Identify which cell holds the provided text, then report its (X, Y) central coordinate. 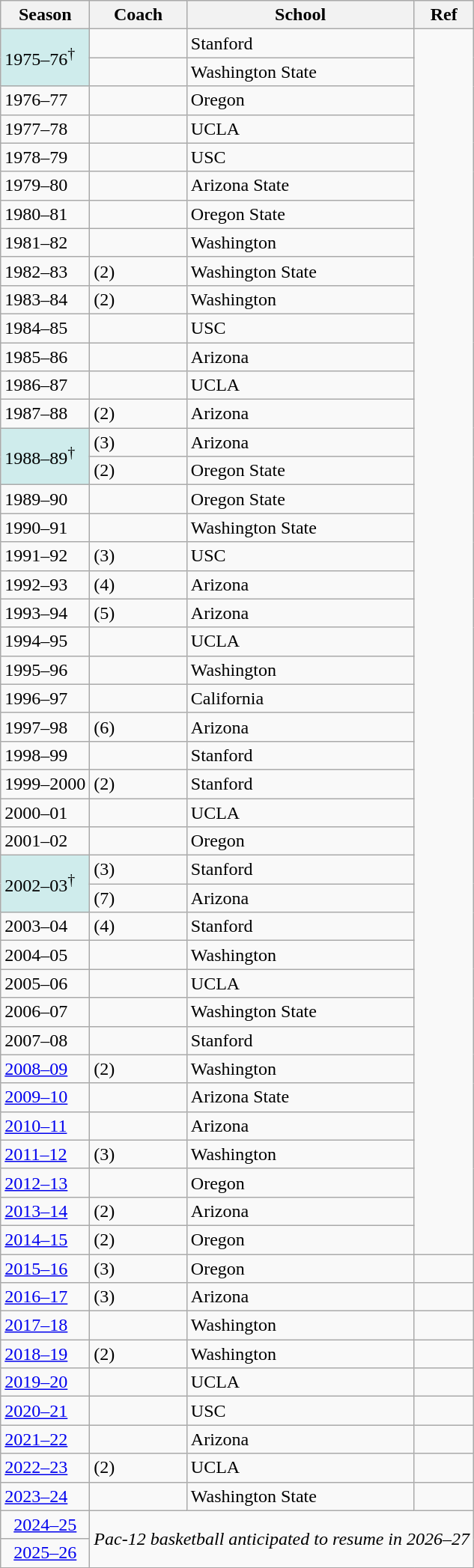
1978–79 (45, 157)
1983–84 (45, 299)
2006–07 (45, 1012)
School (300, 15)
1976–77 (45, 100)
Pac-12 basketball anticipated to resume in 2026–27 (282, 1539)
2018–19 (45, 1354)
2003–04 (45, 927)
1987–88 (45, 414)
1975–76† (45, 58)
1979–80 (45, 186)
2017–18 (45, 1326)
2016–17 (45, 1297)
2001–02 (45, 841)
1992–93 (45, 585)
1985–86 (45, 357)
2019–20 (45, 1382)
California (300, 698)
2013–14 (45, 1211)
1999–2000 (45, 784)
2011–12 (45, 1154)
2004–05 (45, 955)
1995–96 (45, 670)
1986–87 (45, 385)
1998–99 (45, 755)
2020–21 (45, 1411)
2021–22 (45, 1439)
Coach (138, 15)
2015–16 (45, 1269)
2010–11 (45, 1126)
2023–24 (45, 1496)
1982–83 (45, 271)
1991–92 (45, 556)
1990–91 (45, 528)
(6) (138, 727)
2005–06 (45, 983)
1980–81 (45, 214)
2007–08 (45, 1040)
1984–85 (45, 328)
(5) (138, 613)
Season (45, 15)
2025–26 (45, 1553)
2009–10 (45, 1097)
1977–78 (45, 129)
Ref (444, 15)
2012–13 (45, 1183)
1996–97 (45, 698)
2022–23 (45, 1468)
2002–03† (45, 884)
1997–98 (45, 727)
1994–95 (45, 641)
2014–15 (45, 1239)
2008–09 (45, 1069)
2000–01 (45, 812)
1981–82 (45, 242)
1988–89† (45, 457)
1989–90 (45, 499)
1993–94 (45, 613)
2024–25 (45, 1525)
(7) (138, 898)
